Return the (X, Y) coordinate for the center point of the cell that contains the specified text.  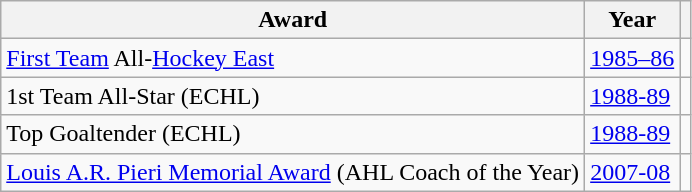
Louis A.R. Pieri Memorial Award (AHL Coach of the Year) (293, 172)
1st Team All-Star (ECHL) (293, 96)
Year (632, 20)
Top Goaltender (ECHL) (293, 134)
First Team All-Hockey East (293, 58)
Award (293, 20)
2007-08 (632, 172)
1985–86 (632, 58)
